Provide the (x, y) coordinate of the cell's center where the given text is located.  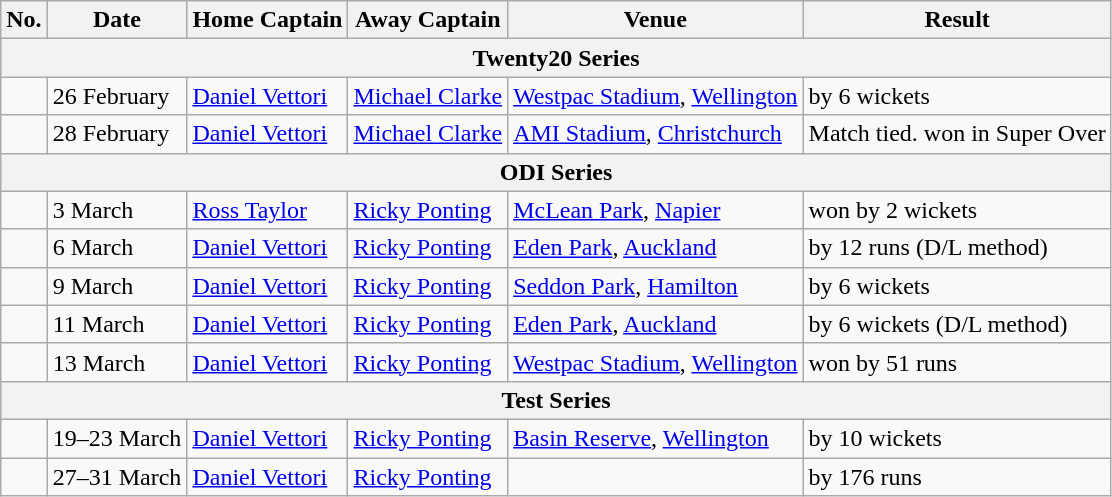
by 176 runs (957, 477)
Twenty20 Series (556, 58)
Match tied. won in Super Over (957, 134)
ODI Series (556, 172)
Seddon Park, Hamilton (656, 286)
27–31 March (117, 477)
Basin Reserve, Wellington (656, 438)
Ross Taylor (268, 210)
won by 2 wickets (957, 210)
Venue (656, 20)
Away Captain (428, 20)
11 March (117, 324)
9 March (117, 286)
6 March (117, 248)
No. (24, 20)
3 March (117, 210)
Home Captain (268, 20)
by 10 wickets (957, 438)
won by 51 runs (957, 362)
13 March (117, 362)
19–23 March (117, 438)
Test Series (556, 400)
Result (957, 20)
26 February (117, 96)
Date (117, 20)
28 February (117, 134)
by 6 wickets (D/L method) (957, 324)
McLean Park, Napier (656, 210)
AMI Stadium, Christchurch (656, 134)
by 12 runs (D/L method) (957, 248)
